From the cell containing the given text, extract its center point as [x, y] coordinate. 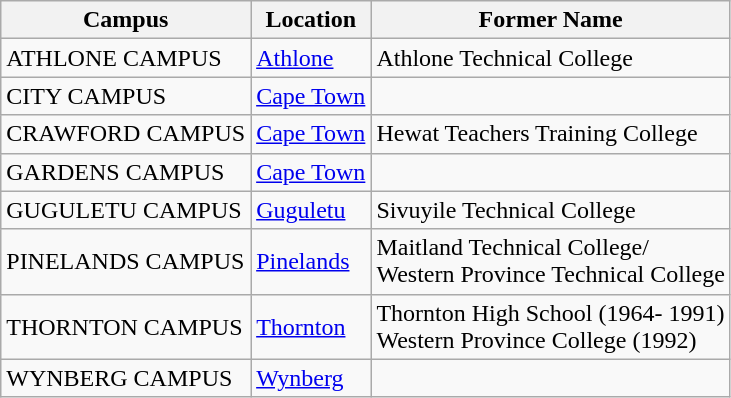
Location [311, 20]
GARDENS CAMPUS [126, 172]
THORNTON CAMPUS [126, 326]
Former Name [551, 20]
Guguletu [311, 210]
CRAWFORD CAMPUS [126, 134]
GUGULETU CAMPUS [126, 210]
Maitland Technical College/Western Province Technical College [551, 262]
Thornton High School (1964- 1991)Western Province College (1992) [551, 326]
PINELANDS CAMPUS [126, 262]
Hewat Teachers Training College [551, 134]
Athlone [311, 58]
Wynberg [311, 378]
Athlone Technical College [551, 58]
Sivuyile Technical College [551, 210]
CITY CAMPUS [126, 96]
ATHLONE CAMPUS [126, 58]
WYNBERG CAMPUS [126, 378]
Campus [126, 20]
Thornton [311, 326]
Pinelands [311, 262]
